From the cell containing the given text, extract its center point as (X, Y) coordinate. 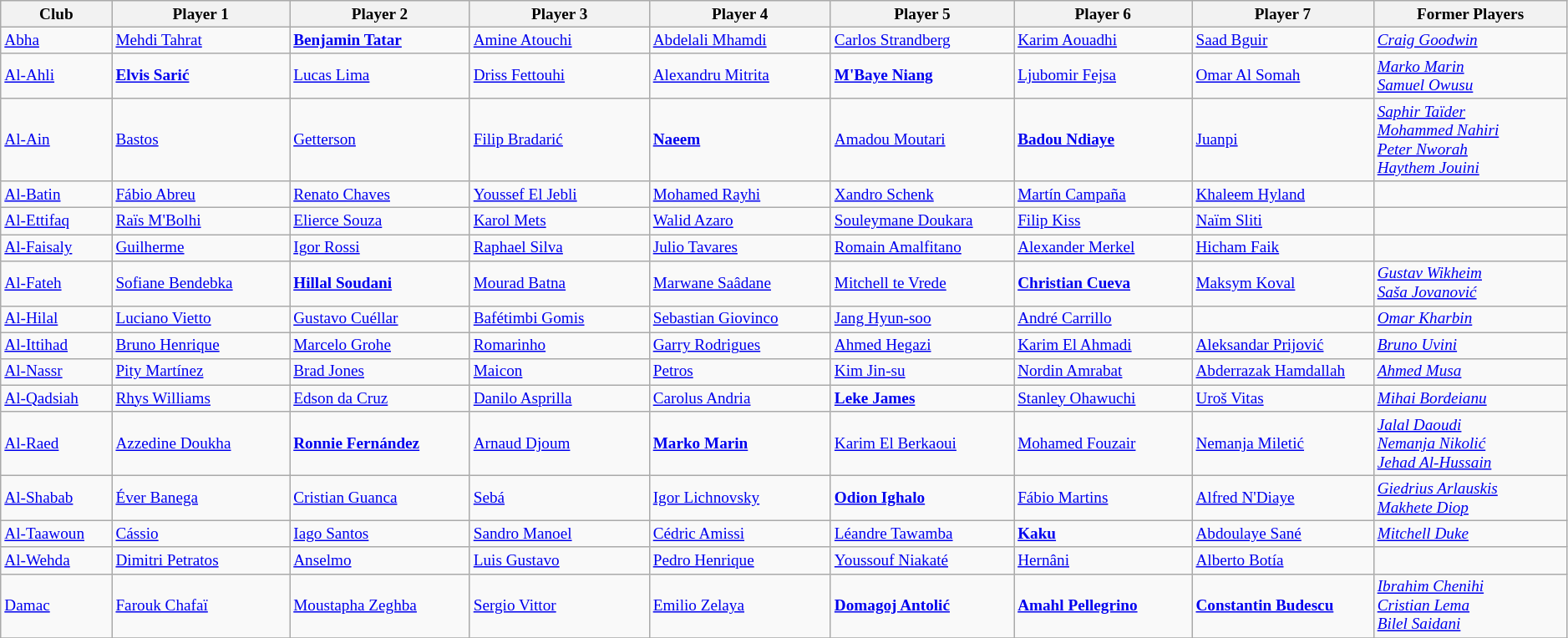
Player 1 (200, 14)
Petros (740, 372)
Saad Bguir (1283, 40)
Ibrahim Chenihi Cristian Lema Bilel Saidani (1470, 606)
Naïm Sliti (1283, 221)
Sergio Vittor (560, 606)
Aleksandar Prijović (1283, 346)
Odion Ighalo (922, 498)
Ljubomir Fejsa (1103, 76)
Stanley Ohawuchi (1103, 398)
Xandro Schenk (922, 195)
Mehdi Tahrat (200, 40)
Pity Martínez (200, 372)
Fábio Martins (1103, 498)
Iago Santos (380, 534)
Ahmed Hegazi (922, 346)
Player 3 (560, 14)
Club (57, 14)
Nemanja Miletić (1283, 444)
Hernâni (1103, 560)
Igor Rossi (380, 247)
Elierce Souza (380, 221)
Christian Cueva (1103, 283)
Arnaud Djoum (560, 444)
Marko Marin Samuel Owusu (1470, 76)
Filip Bradarić (560, 140)
Ronnie Fernández (380, 444)
Al-Ahli (57, 76)
M'Baye Niang (922, 76)
Sofiane Bendebka (200, 283)
Elvis Sarić (200, 76)
Al-Ettifaq (57, 221)
Al-Batin (57, 195)
Player 7 (1283, 14)
Getterson (380, 140)
Bafétimbi Gomis (560, 319)
Souleymane Doukara (922, 221)
Al-Taawoun (57, 534)
Romarinho (560, 346)
Al-Ain (57, 140)
Igor Lichnovsky (740, 498)
Carlos Strandberg (922, 40)
Mourad Batna (560, 283)
Kim Jin-su (922, 372)
Mitchell te Vrede (922, 283)
Jalal Daoudi Nemanja Nikolić Jehad Al-Hussain (1470, 444)
Youssef El Jebli (560, 195)
Nordin Amrabat (1103, 372)
Éver Banega (200, 498)
Léandre Tawamba (922, 534)
Abderrazak Hamdallah (1283, 372)
Naeem (740, 140)
Al-Nassr (57, 372)
Player 6 (1103, 14)
Leke James (922, 398)
Danilo Asprilla (560, 398)
Fábio Abreu (200, 195)
Khaleem Hyland (1283, 195)
Jang Hyun-soo (922, 319)
Gustav Wikheim Saša Jovanović (1470, 283)
Sebá (560, 498)
Mohamed Rayhi (740, 195)
Maksym Koval (1283, 283)
Uroš Vitas (1283, 398)
Alfred N'Diaye (1283, 498)
Youssouf Niakaté (922, 560)
Juanpi (1283, 140)
Martín Campaña (1103, 195)
Karol Mets (560, 221)
Farouk Chafaï (200, 606)
Luis Gustavo (560, 560)
Marko Marin (740, 444)
Player 2 (380, 14)
Damac (57, 606)
Omar Al Somah (1283, 76)
Azzedine Doukha (200, 444)
Raïs M'Bolhi (200, 221)
Abha (57, 40)
Amadou Moutari (922, 140)
Mohamed Fouzair (1103, 444)
Filip Kiss (1103, 221)
Omar Kharbin (1470, 319)
Abdoulaye Sané (1283, 534)
Giedrius Arlauskis Makhete Diop (1470, 498)
Al-Wehda (57, 560)
Amine Atouchi (560, 40)
Alexandru Mitrita (740, 76)
Craig Goodwin (1470, 40)
Mitchell Duke (1470, 534)
Benjamin Tatar (380, 40)
Cássio (200, 534)
Marcelo Grohe (380, 346)
Player 5 (922, 14)
Al-Faisaly (57, 247)
Garry Rodrigues (740, 346)
Al-Shabab (57, 498)
Saphir Taïder Mohammed Nahiri Peter Nworah Haythem Jouini (1470, 140)
Luciano Vietto (200, 319)
Domagoj Antolić (922, 606)
Player 4 (740, 14)
Romain Amalfitano (922, 247)
Walid Azaro (740, 221)
Moustapha Zeghba (380, 606)
Former Players (1470, 14)
Carolus Andria (740, 398)
Hicham Faik (1283, 247)
Driss Fettouhi (560, 76)
Alexander Merkel (1103, 247)
Hillal Soudani (380, 283)
Cristian Guanca (380, 498)
Renato Chaves (380, 195)
Edson da Cruz (380, 398)
Gustavo Cuéllar (380, 319)
Al-Hilal (57, 319)
Al-Ittihad (57, 346)
Cédric Amissi (740, 534)
Badou Ndiaye (1103, 140)
Anselmo (380, 560)
Sandro Manoel (560, 534)
Constantin Budescu (1283, 606)
Dimitri Petratos (200, 560)
Julio Tavares (740, 247)
Bruno Henrique (200, 346)
Karim El Ahmadi (1103, 346)
Emilio Zelaya (740, 606)
Maicon (560, 372)
Al-Qadsiah (57, 398)
Sebastian Giovinco (740, 319)
Karim El Berkaoui (922, 444)
Marwane Saâdane (740, 283)
Bastos (200, 140)
Lucas Lima (380, 76)
Raphael Silva (560, 247)
Brad Jones (380, 372)
André Carrillo (1103, 319)
Amahl Pellegrino (1103, 606)
Mihai Bordeianu (1470, 398)
Karim Aouadhi (1103, 40)
Al-Raed (57, 444)
Rhys Williams (200, 398)
Bruno Uvini (1470, 346)
Al-Fateh (57, 283)
Abdelali Mhamdi (740, 40)
Kaku (1103, 534)
Ahmed Musa (1470, 372)
Pedro Henrique (740, 560)
Guilherme (200, 247)
Alberto Botía (1283, 560)
